For the text-containing cell, return its midpoint in [X, Y] coordinate format. 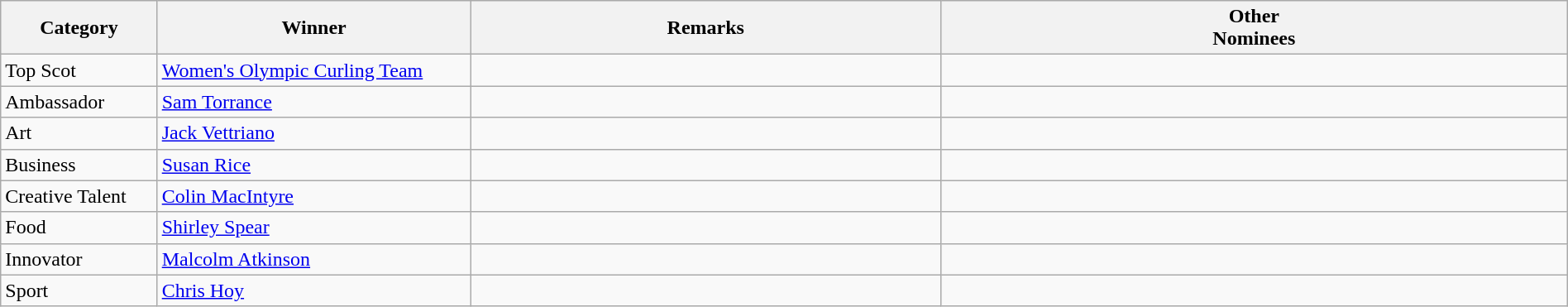
Art [79, 133]
Innovator [79, 259]
Food [79, 228]
Winner [314, 28]
Shirley Spear [314, 228]
Top Scot [79, 70]
Ambassador [79, 102]
Remarks [705, 28]
Creative Talent [79, 196]
OtherNominees [1254, 28]
Susan Rice [314, 165]
Sport [79, 290]
Business [79, 165]
Jack Vettriano [314, 133]
Sam Torrance [314, 102]
Malcolm Atkinson [314, 259]
Women's Olympic Curling Team [314, 70]
Chris Hoy [314, 290]
Colin MacIntyre [314, 196]
Category [79, 28]
